From the cell containing the given text, extract its center point as (x, y) coordinate. 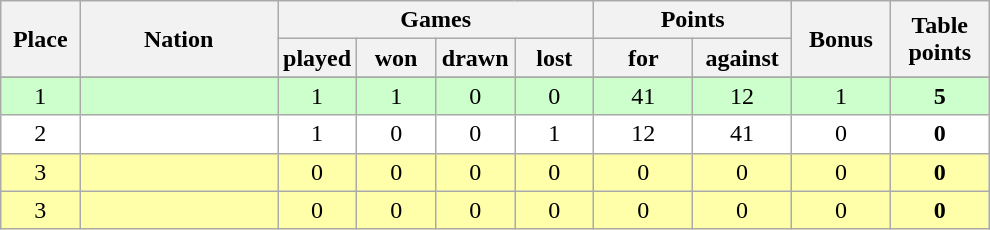
lost (554, 58)
Nation (179, 39)
Place (40, 39)
Games (436, 20)
against (742, 58)
for (644, 58)
2 (40, 134)
won (396, 58)
5 (940, 96)
Bonus (842, 39)
drawn (476, 58)
played (318, 58)
Points (693, 20)
Tablepoints (940, 39)
